Identify which cell holds the provided text, then report its [x, y] central coordinate. 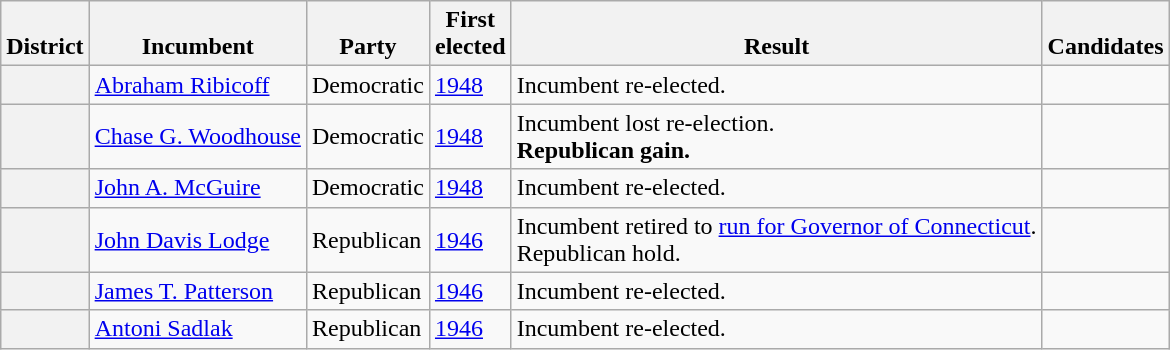
James T. Patterson [198, 291]
John Davis Lodge [198, 240]
Incumbent lost re-election.Republican gain. [776, 136]
Firstelected [470, 34]
Result [776, 34]
District [45, 34]
Incumbent [198, 34]
Abraham Ribicoff [198, 85]
Party [368, 34]
John A. McGuire [198, 188]
Incumbent retired to run for Governor of Connecticut.Republican hold. [776, 240]
Chase G. Woodhouse [198, 136]
Candidates [1106, 34]
Antoni Sadlak [198, 329]
